Find where the given text appears and provide that cell's center as (x, y) coordinate. 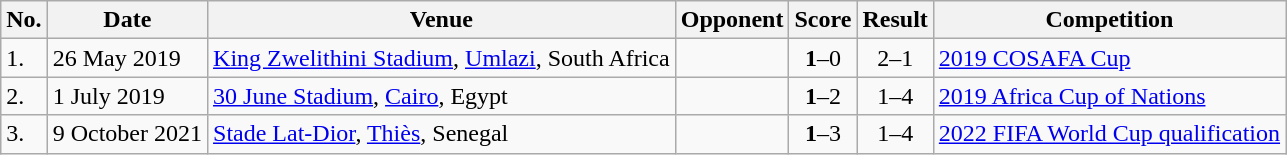
1–3 (823, 134)
2019 COSAFA Cup (1109, 58)
Venue (442, 20)
Result (895, 20)
1–2 (823, 96)
26 May 2019 (127, 58)
9 October 2021 (127, 134)
Date (127, 20)
1. (24, 58)
No. (24, 20)
Competition (1109, 20)
Score (823, 20)
2. (24, 96)
2–1 (895, 58)
Stade Lat-Dior, Thiès, Senegal (442, 134)
2022 FIFA World Cup qualification (1109, 134)
1 July 2019 (127, 96)
King Zwelithini Stadium, Umlazi, South Africa (442, 58)
1–0 (823, 58)
3. (24, 134)
2019 Africa Cup of Nations (1109, 96)
30 June Stadium, Cairo, Egypt (442, 96)
Opponent (732, 20)
